Extract the (x, y) coordinate from the center of the cell holding the provided text.  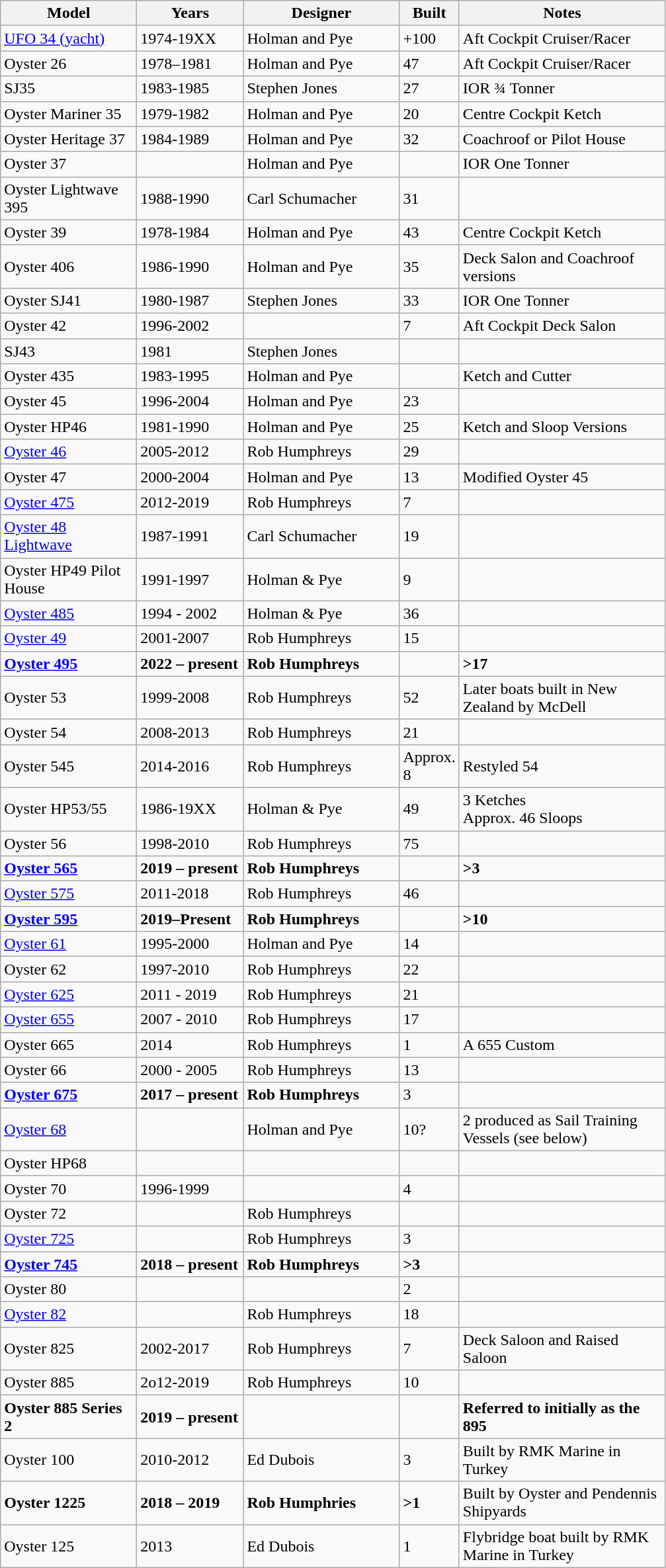
75 (429, 844)
Oyster 37 (69, 164)
Oyster 675 (69, 1095)
Oyster 665 (69, 1045)
A 655 Custom (562, 1045)
14 (429, 944)
1983-1995 (190, 376)
Coachroof or Pilot House (562, 139)
2010-2012 (190, 1459)
Referred to initially as the 895 (562, 1417)
Oyster HP46 (69, 427)
1981-1990 (190, 427)
2005-2012 (190, 452)
Oyster 745 (69, 1264)
1978-1984 (190, 232)
10 (429, 1383)
1986-1990 (190, 266)
+100 (429, 38)
Oyster 545 (69, 766)
25 (429, 427)
1995-2000 (190, 944)
2018 – 2019 (190, 1503)
1994 - 2002 (190, 613)
1998-2010 (190, 844)
Oyster 435 (69, 376)
22 (429, 969)
1981 (190, 351)
2011-2018 (190, 894)
Oyster 61 (69, 944)
Rob Humphries (321, 1503)
Flybridge boat built by RMK Marine in Turkey (562, 1546)
SJ43 (69, 351)
Oyster 885 (69, 1383)
Oyster 655 (69, 1020)
1999-2008 (190, 697)
Oyster 72 (69, 1213)
1991-1997 (190, 580)
29 (429, 452)
36 (429, 613)
Oyster 595 (69, 919)
18 (429, 1315)
2013 (190, 1546)
3 KetchesApprox. 46 Sloops (562, 808)
Oyster 62 (69, 969)
Deck Salon and Coachroof versions (562, 266)
Approx. 8 (429, 766)
Oyster 725 (69, 1239)
Oyster 885 Series 2 (69, 1417)
2014-2016 (190, 766)
Oyster 46 (69, 452)
2008-2013 (190, 732)
15 (429, 638)
UFO 34 (yacht) (69, 38)
>1 (429, 1503)
46 (429, 894)
35 (429, 266)
1978–1981 (190, 64)
17 (429, 1020)
Oyster 47 (69, 477)
SJ35 (69, 89)
2014 (190, 1045)
2022 – present (190, 664)
>10 (562, 919)
1988-1990 (190, 198)
Oyster 70 (69, 1188)
Deck Saloon and Raised Saloon (562, 1348)
Years (190, 13)
27 (429, 89)
52 (429, 697)
Later boats built in New Zealand by McDell (562, 697)
Oyster 53 (69, 697)
23 (429, 402)
Oyster 82 (69, 1315)
Oyster 26 (69, 64)
2001-2007 (190, 638)
Oyster 39 (69, 232)
32 (429, 139)
Built (429, 13)
>17 (562, 664)
1986-19XX (190, 808)
2011 - 2019 (190, 994)
Oyster 49 (69, 638)
49 (429, 808)
1996-2004 (190, 402)
31 (429, 198)
Oyster 575 (69, 894)
Oyster HP68 (69, 1163)
2o12-2019 (190, 1383)
Restyled 54 (562, 766)
Oyster 66 (69, 1070)
2002-2017 (190, 1348)
Oyster 406 (69, 266)
Ketch and Cutter (562, 376)
IOR ¾ Tonner (562, 89)
1983-1985 (190, 89)
Oyster 45 (69, 402)
33 (429, 300)
Oyster Lightwave 395 (69, 198)
1987-1991 (190, 536)
Oyster 42 (69, 326)
20 (429, 114)
Oyster 125 (69, 1546)
2007 - 2010 (190, 1020)
2000 - 2005 (190, 1070)
Oyster 495 (69, 664)
1996-2002 (190, 326)
1980-1987 (190, 300)
Oyster 56 (69, 844)
Notes (562, 13)
Oyster HP53/55 (69, 808)
2 (429, 1289)
Oyster Mariner 35 (69, 114)
Oyster 1225 (69, 1503)
Oyster 625 (69, 994)
Model (69, 13)
Oyster 475 (69, 502)
10? (429, 1129)
1974-19XX (190, 38)
1984-1989 (190, 139)
Oyster Heritage 37 (69, 139)
47 (429, 64)
2019–Present (190, 919)
2017 – present (190, 1095)
Oyster 485 (69, 613)
43 (429, 232)
2 produced as Sail Training Vessels (see below) (562, 1129)
Aft Cockpit Deck Salon (562, 326)
Oyster 68 (69, 1129)
2012-2019 (190, 502)
Modified Oyster 45 (562, 477)
Ketch and Sloop Versions (562, 427)
Oyster 80 (69, 1289)
19 (429, 536)
2000-2004 (190, 477)
9 (429, 580)
Oyster 54 (69, 732)
1979-1982 (190, 114)
Oyster HP49 Pilot House (69, 580)
Oyster 565 (69, 869)
1997-2010 (190, 969)
Oyster SJ41 (69, 300)
Oyster 825 (69, 1348)
Built by RMK Marine in Turkey (562, 1459)
2018 – present (190, 1264)
Oyster 100 (69, 1459)
4 (429, 1188)
Designer (321, 13)
Built by Oyster and Pendennis Shipyards (562, 1503)
1996-1999 (190, 1188)
Oyster 48 Lightwave (69, 536)
